Provide the [x, y] coordinate of the cell's center where the given text is located.  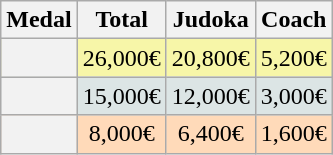
6,400€ [210, 134]
Judoka [210, 20]
5,200€ [294, 58]
8,000€ [122, 134]
Coach [294, 20]
20,800€ [210, 58]
15,000€ [122, 96]
1,600€ [294, 134]
12,000€ [210, 96]
3,000€ [294, 96]
Medal [39, 20]
26,000€ [122, 58]
Total [122, 20]
